Output the [X, Y] coordinate of the center of the cell containing the given text.  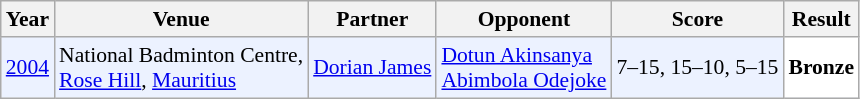
2004 [28, 68]
Result [821, 19]
Opponent [524, 19]
Score [697, 19]
Dorian James [372, 68]
Venue [181, 19]
National Badminton Centre,Rose Hill, Mauritius [181, 68]
Dotun Akinsanya Abimbola Odejoke [524, 68]
7–15, 15–10, 5–15 [697, 68]
Bronze [821, 68]
Year [28, 19]
Partner [372, 19]
